For the text-containing cell, return its midpoint in [X, Y] coordinate format. 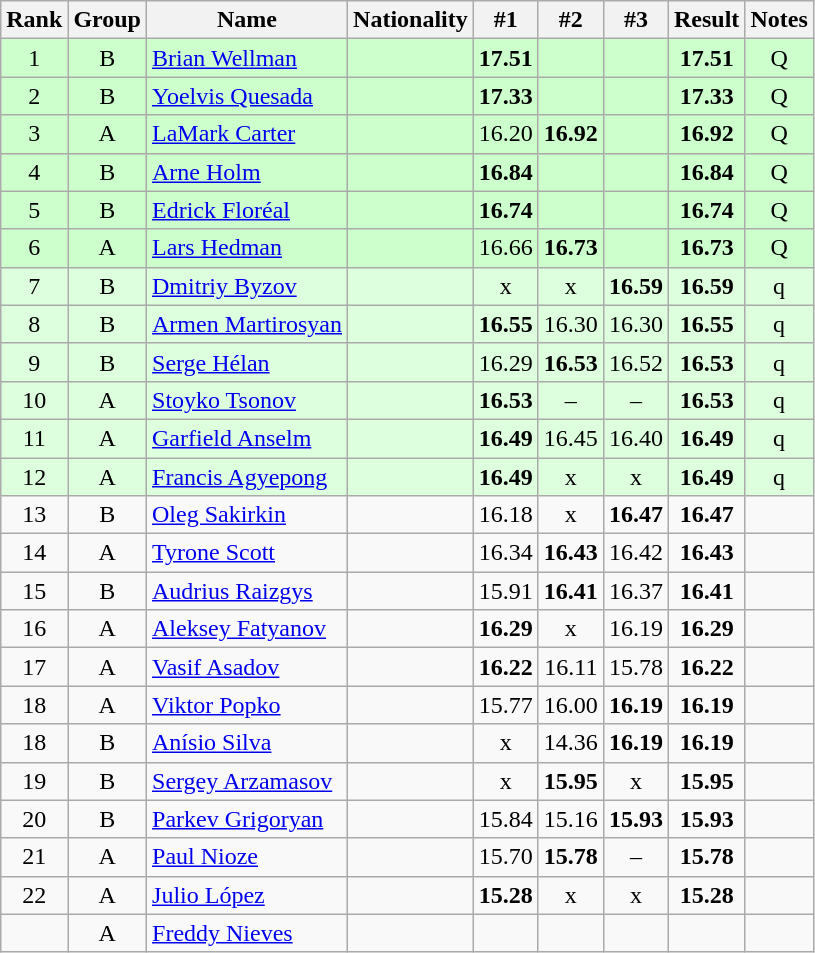
LaMark Carter [248, 134]
Paul Nioze [248, 857]
13 [34, 515]
Result [706, 20]
#1 [506, 20]
Rank [34, 20]
Armen Martirosyan [248, 324]
Tyrone Scott [248, 553]
Viktor Popko [248, 705]
11 [34, 438]
Nationality [411, 20]
5 [34, 210]
Francis Agyepong [248, 477]
20 [34, 819]
15.91 [506, 591]
15.70 [506, 857]
17 [34, 667]
21 [34, 857]
16.37 [636, 591]
Audrius Raizgys [248, 591]
Yoelvis Quesada [248, 96]
Sergey Arzamasov [248, 781]
Edrick Floréal [248, 210]
6 [34, 248]
14 [34, 553]
15.84 [506, 819]
Lars Hedman [248, 248]
Serge Hélan [248, 362]
Vasif Asadov [248, 667]
8 [34, 324]
Arne Holm [248, 172]
#3 [636, 20]
15 [34, 591]
12 [34, 477]
Name [248, 20]
16.40 [636, 438]
16.18 [506, 515]
#2 [570, 20]
Stoyko Tsonov [248, 400]
Anísio Silva [248, 743]
16.00 [570, 705]
15.16 [570, 819]
Group [108, 20]
19 [34, 781]
9 [34, 362]
Garfield Anselm [248, 438]
16 [34, 629]
16.42 [636, 553]
16.11 [570, 667]
16.34 [506, 553]
14.36 [570, 743]
Notes [779, 20]
4 [34, 172]
1 [34, 58]
16.20 [506, 134]
Brian Wellman [248, 58]
15.77 [506, 705]
16.66 [506, 248]
Oleg Sakirkin [248, 515]
2 [34, 96]
Julio López [248, 895]
10 [34, 400]
16.45 [570, 438]
16.52 [636, 362]
Aleksey Fatyanov [248, 629]
Freddy Nieves [248, 933]
7 [34, 286]
Parkev Grigoryan [248, 819]
22 [34, 895]
3 [34, 134]
Dmitriy Byzov [248, 286]
